Find where the given text appears and provide that cell's center as [X, Y] coordinate. 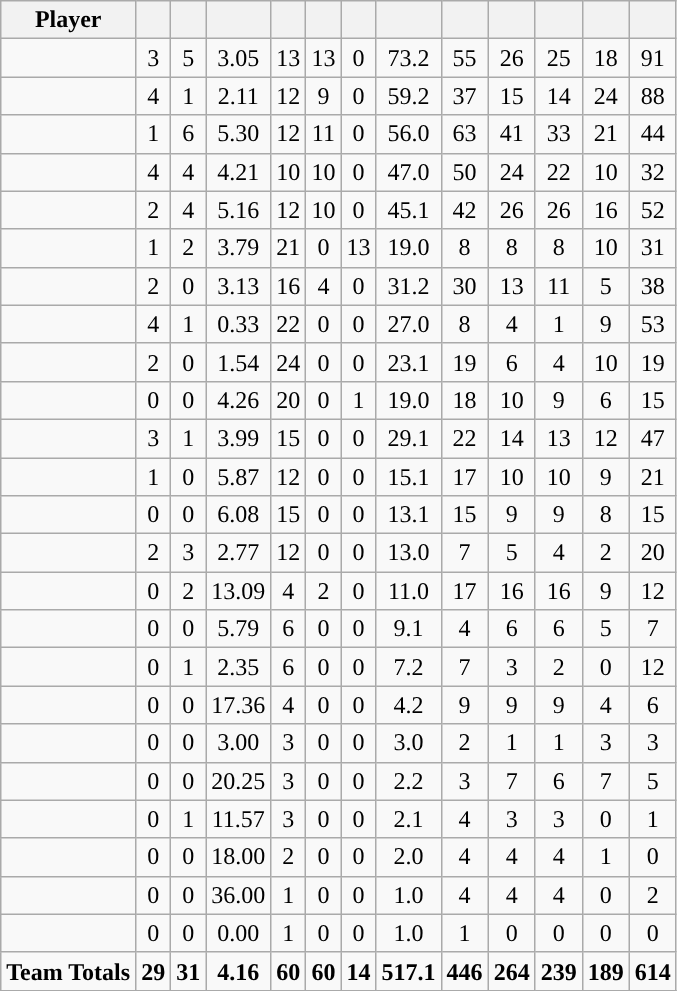
53 [652, 324]
23.1 [408, 362]
31.2 [408, 286]
4.2 [408, 705]
4.26 [238, 400]
13.1 [408, 515]
29 [154, 971]
52 [652, 210]
18.00 [238, 857]
2.11 [238, 96]
6.08 [238, 515]
37 [464, 96]
27.0 [408, 324]
3.99 [238, 438]
13.0 [408, 553]
3.0 [408, 743]
1.54 [238, 362]
30 [464, 286]
446 [464, 971]
59.2 [408, 96]
20.25 [238, 781]
47.0 [408, 172]
0.00 [238, 933]
2.2 [408, 781]
17.36 [238, 705]
63 [464, 134]
2.0 [408, 857]
91 [652, 58]
33 [558, 134]
2.35 [238, 667]
0.33 [238, 324]
9.1 [408, 629]
189 [606, 971]
11.0 [408, 591]
88 [652, 96]
Team Totals [68, 971]
Player [68, 20]
264 [512, 971]
2.77 [238, 553]
73.2 [408, 58]
4.21 [238, 172]
2.1 [408, 819]
3.79 [238, 248]
5.87 [238, 477]
42 [464, 210]
3.05 [238, 58]
517.1 [408, 971]
13.09 [238, 591]
239 [558, 971]
36.00 [238, 895]
47 [652, 438]
50 [464, 172]
5.30 [238, 134]
55 [464, 58]
15.1 [408, 477]
5.79 [238, 629]
7.2 [408, 667]
4.16 [238, 971]
32 [652, 172]
3.00 [238, 743]
5.16 [238, 210]
45.1 [408, 210]
3.13 [238, 286]
56.0 [408, 134]
44 [652, 134]
11.57 [238, 819]
29.1 [408, 438]
41 [512, 134]
614 [652, 971]
38 [652, 286]
25 [558, 58]
